From the cell containing the given text, extract its center point as (X, Y) coordinate. 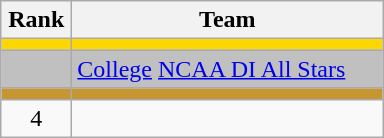
4 (36, 118)
Rank (36, 20)
College NCAA DI All Stars (228, 69)
Team (228, 20)
